Provide the (x, y) coordinate of the cell's center where the given text is located.  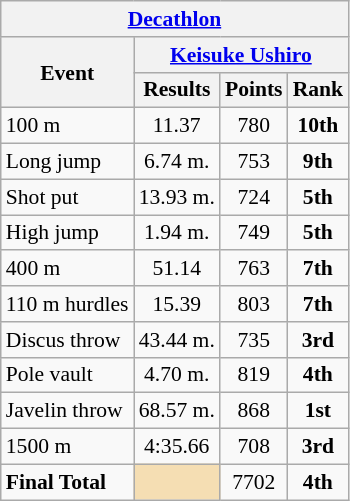
43.44 m. (177, 340)
724 (254, 197)
749 (254, 233)
100 m (68, 126)
Rank (318, 90)
803 (254, 304)
9th (318, 162)
Event (68, 72)
Decathlon (174, 19)
735 (254, 340)
Discus throw (68, 340)
15.39 (177, 304)
6.74 m. (177, 162)
Keisuke Ushiro (242, 55)
Long jump (68, 162)
4:35.66 (177, 447)
7702 (254, 482)
1.94 m. (177, 233)
Javelin throw (68, 411)
Points (254, 90)
110 m hurdles (68, 304)
High jump (68, 233)
708 (254, 447)
780 (254, 126)
Final Total (68, 482)
1st (318, 411)
10th (318, 126)
13.93 m. (177, 197)
Pole vault (68, 375)
753 (254, 162)
11.37 (177, 126)
51.14 (177, 269)
763 (254, 269)
1500 m (68, 447)
68.57 m. (177, 411)
400 m (68, 269)
868 (254, 411)
Results (177, 90)
4.70 m. (177, 375)
819 (254, 375)
Shot put (68, 197)
